Find where the given text appears and provide that cell's center as (X, Y) coordinate. 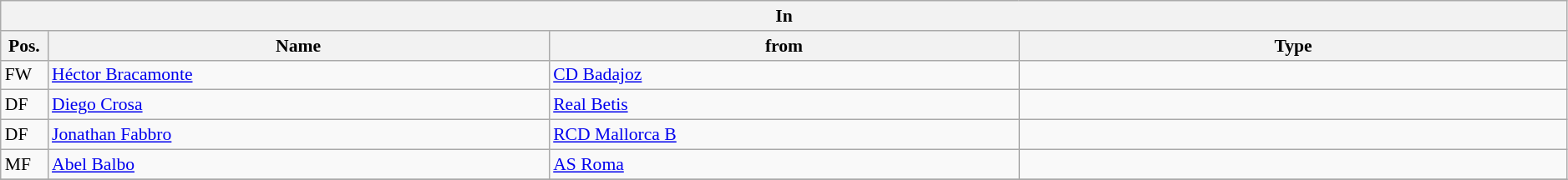
Type (1293, 46)
Name (298, 46)
Héctor Bracamonte (298, 75)
In (784, 16)
Diego Crosa (298, 105)
Real Betis (784, 105)
from (784, 46)
CD Badajoz (784, 75)
Jonathan Fabbro (298, 135)
AS Roma (784, 164)
Pos. (24, 46)
Abel Balbo (298, 164)
MF (24, 164)
FW (24, 75)
RCD Mallorca B (784, 135)
